Provide the (X, Y) coordinate of the cell's center where the given text is located.  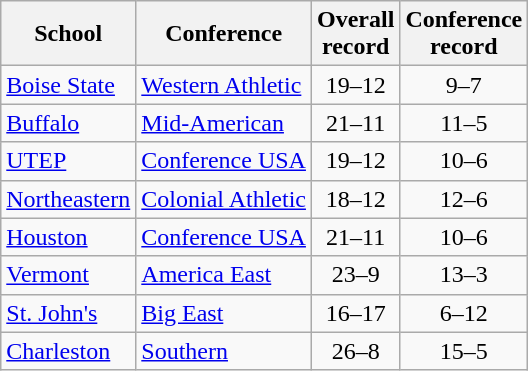
Houston (68, 237)
Big East (224, 313)
23–9 (355, 275)
Buffalo (68, 123)
26–8 (355, 351)
12–6 (464, 199)
America East (224, 275)
Overallrecord (355, 34)
Vermont (68, 275)
Conference (224, 34)
School (68, 34)
13–3 (464, 275)
Conferencerecord (464, 34)
Northeastern (68, 199)
6–12 (464, 313)
9–7 (464, 85)
16–17 (355, 313)
11–5 (464, 123)
Southern (224, 351)
Mid-American (224, 123)
18–12 (355, 199)
St. John's (68, 313)
Charleston (68, 351)
Colonial Athletic (224, 199)
Western Athletic (224, 85)
UTEP (68, 161)
Boise State (68, 85)
15–5 (464, 351)
